Determine the [x, y] coordinate at the center of the cell enclosing the given text.  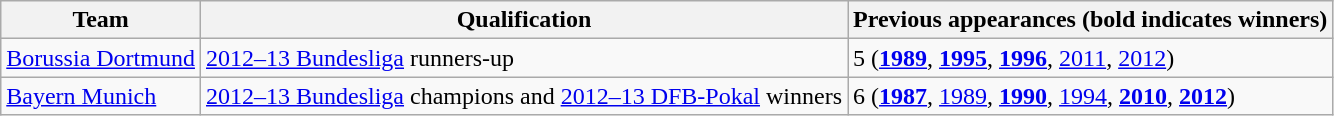
Bayern Munich [101, 96]
2012–13 Bundesliga runners-up [524, 58]
Qualification [524, 20]
Team [101, 20]
Borussia Dortmund [101, 58]
2012–13 Bundesliga champions and 2012–13 DFB-Pokal winners [524, 96]
5 (1989, 1995, 1996, 2011, 2012) [1090, 58]
Previous appearances (bold indicates winners) [1090, 20]
6 (1987, 1989, 1990, 1994, 2010, 2012) [1090, 96]
